Provide the [X, Y] coordinate of the cell's center where the given text is located.  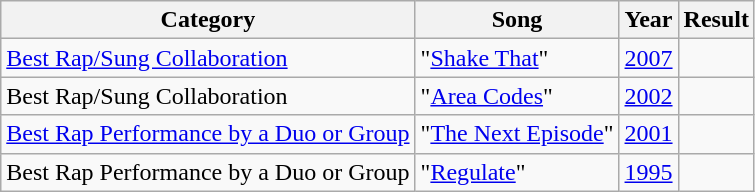
2001 [648, 134]
Category [208, 20]
2002 [648, 96]
"The Next Episode" [517, 134]
"Area Codes" [517, 96]
Song [517, 20]
Result [716, 20]
"Shake That" [517, 58]
Year [648, 20]
"Regulate" [517, 172]
2007 [648, 58]
1995 [648, 172]
